Return the (X, Y) coordinate for the center point of the cell that contains the specified text.  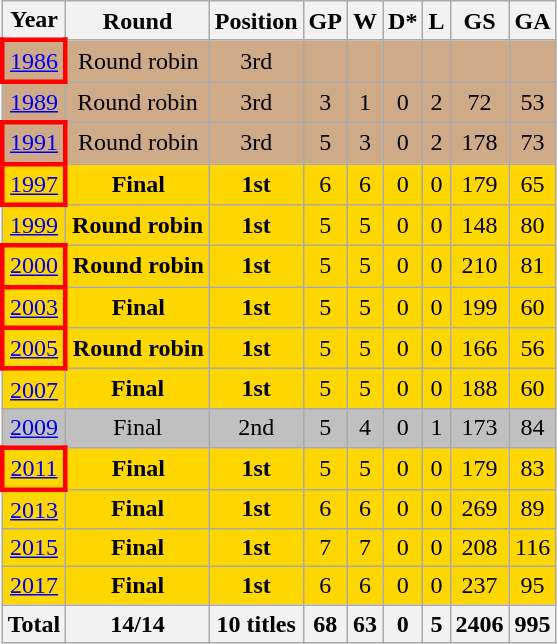
148 (480, 226)
95 (532, 586)
2015 (34, 548)
83 (532, 468)
2017 (34, 586)
116 (532, 548)
W (364, 21)
Round (138, 21)
188 (480, 389)
65 (532, 184)
68 (325, 624)
178 (480, 142)
63 (364, 624)
14/14 (138, 624)
L (436, 21)
210 (480, 266)
2406 (480, 624)
72 (480, 102)
81 (532, 266)
2005 (34, 348)
2009 (34, 428)
208 (480, 548)
199 (480, 308)
166 (480, 348)
GS (480, 21)
1997 (34, 184)
84 (532, 428)
1999 (34, 226)
1991 (34, 142)
Total (34, 624)
2013 (34, 509)
80 (532, 226)
2003 (34, 308)
GA (532, 21)
2nd (256, 428)
53 (532, 102)
173 (480, 428)
2007 (34, 389)
995 (532, 624)
Year (34, 21)
1986 (34, 60)
GP (325, 21)
73 (532, 142)
56 (532, 348)
1989 (34, 102)
237 (480, 586)
2000 (34, 266)
Position (256, 21)
2011 (34, 468)
4 (364, 428)
10 titles (256, 624)
D* (403, 21)
89 (532, 509)
269 (480, 509)
